Find where the given text appears and provide that cell's center as (X, Y) coordinate. 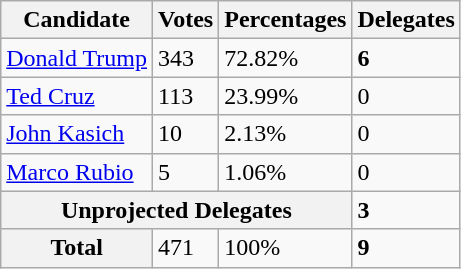
Marco Rubio (77, 172)
1.06% (286, 172)
100% (286, 248)
3 (406, 210)
Ted Cruz (77, 96)
9 (406, 248)
5 (186, 172)
113 (186, 96)
23.99% (286, 96)
Candidate (77, 20)
Donald Trump (77, 58)
Percentages (286, 20)
Total (77, 248)
6 (406, 58)
Votes (186, 20)
72.82% (286, 58)
Unprojected Delegates (176, 210)
471 (186, 248)
Delegates (406, 20)
2.13% (286, 134)
John Kasich (77, 134)
10 (186, 134)
343 (186, 58)
